Search for the cell housing the specified text and yield its (X, Y) center coordinate. 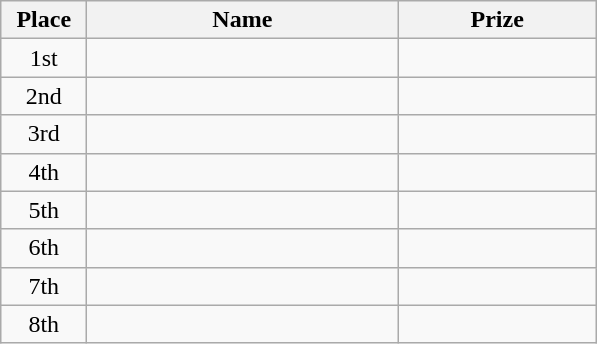
8th (44, 324)
1st (44, 58)
6th (44, 248)
4th (44, 172)
5th (44, 210)
3rd (44, 134)
Prize (498, 20)
Name (242, 20)
Place (44, 20)
7th (44, 286)
2nd (44, 96)
